Search for the cell housing the specified text and yield its (x, y) center coordinate. 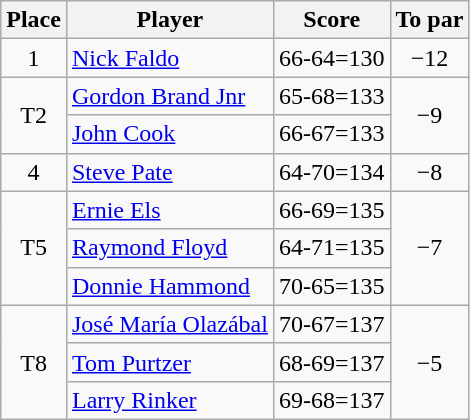
Nick Faldo (170, 58)
Raymond Floyd (170, 248)
−8 (430, 172)
Gordon Brand Jnr (170, 96)
T5 (34, 248)
Player (170, 20)
1 (34, 58)
64-71=135 (332, 248)
Steve Pate (170, 172)
Score (332, 20)
66-69=135 (332, 210)
66-64=130 (332, 58)
T2 (34, 115)
66-67=133 (332, 134)
Donnie Hammond (170, 286)
José María Olazábal (170, 324)
Larry Rinker (170, 400)
−9 (430, 115)
Ernie Els (170, 210)
65-68=133 (332, 96)
70-65=135 (332, 286)
John Cook (170, 134)
−12 (430, 58)
−7 (430, 248)
Place (34, 20)
Tom Purtzer (170, 362)
To par (430, 20)
4 (34, 172)
70-67=137 (332, 324)
T8 (34, 362)
69-68=137 (332, 400)
64-70=134 (332, 172)
−5 (430, 362)
68-69=137 (332, 362)
